Capture the cell that displays the provided text and extract its (X, Y) central coordinate. 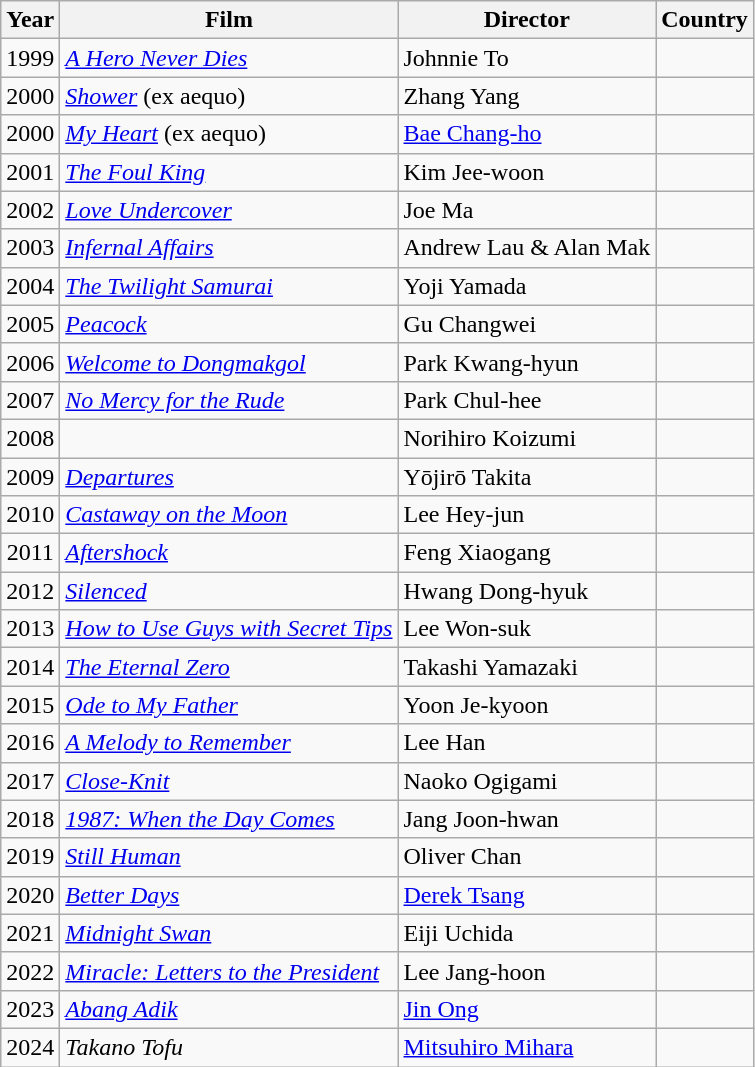
2013 (30, 629)
Peacock (229, 324)
1987: When the Day Comes (229, 819)
Derek Tsang (527, 895)
Mitsuhiro Mihara (527, 1047)
Gu Changwei (527, 324)
Miracle: Letters to the President (229, 971)
2016 (30, 743)
The Twilight Samurai (229, 286)
2010 (30, 515)
Midnight Swan (229, 933)
Lee Won-suk (527, 629)
Jin Ong (527, 1009)
Year (30, 20)
Abang Adik (229, 1009)
The Eternal Zero (229, 667)
Shower (ex aequo) (229, 96)
2023 (30, 1009)
A Hero Never Dies (229, 58)
Still Human (229, 857)
2006 (30, 362)
2022 (30, 971)
Director (527, 20)
Country (705, 20)
Lee Han (527, 743)
Close-Knit (229, 781)
2001 (30, 172)
Lee Hey-jun (527, 515)
Castaway on the Moon (229, 515)
2007 (30, 400)
Film (229, 20)
A Melody to Remember (229, 743)
2008 (30, 438)
2012 (30, 591)
Infernal Affairs (229, 248)
2011 (30, 553)
The Foul King (229, 172)
Lee Jang-hoon (527, 971)
Johnnie To (527, 58)
Takashi Yamazaki (527, 667)
Aftershock (229, 553)
2015 (30, 705)
2014 (30, 667)
Park Chul-hee (527, 400)
How to Use Guys with Secret Tips (229, 629)
2004 (30, 286)
Silenced (229, 591)
Joe Ma (527, 210)
Kim Jee-woon (527, 172)
Yōjirō Takita (527, 477)
2003 (30, 248)
Departures (229, 477)
Norihiro Koizumi (527, 438)
2021 (30, 933)
Eiji Uchida (527, 933)
Jang Joon-hwan (527, 819)
Love Undercover (229, 210)
Takano Tofu (229, 1047)
Welcome to Dongmakgol (229, 362)
2017 (30, 781)
Park Kwang-hyun (527, 362)
2005 (30, 324)
2020 (30, 895)
Oliver Chan (527, 857)
My Heart (ex aequo) (229, 134)
2009 (30, 477)
2018 (30, 819)
2019 (30, 857)
Yoji Yamada (527, 286)
Bae Chang-ho (527, 134)
Yoon Je-kyoon (527, 705)
Hwang Dong-hyuk (527, 591)
Naoko Ogigami (527, 781)
2024 (30, 1047)
No Mercy for the Rude (229, 400)
2002 (30, 210)
1999 (30, 58)
Andrew Lau & Alan Mak (527, 248)
Better Days (229, 895)
Zhang Yang (527, 96)
Feng Xiaogang (527, 553)
Ode to My Father (229, 705)
